For the text-containing cell, return its midpoint in [x, y] coordinate format. 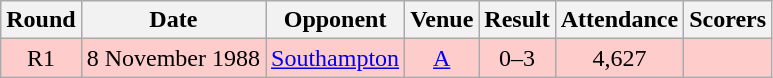
4,627 [619, 58]
Scorers [728, 20]
A [442, 58]
Southampton [336, 58]
0–3 [517, 58]
Round [41, 20]
R1 [41, 58]
Result [517, 20]
Venue [442, 20]
Opponent [336, 20]
Attendance [619, 20]
Date [173, 20]
8 November 1988 [173, 58]
